Determine the (X, Y) coordinate at the center of the cell enclosing the given text.  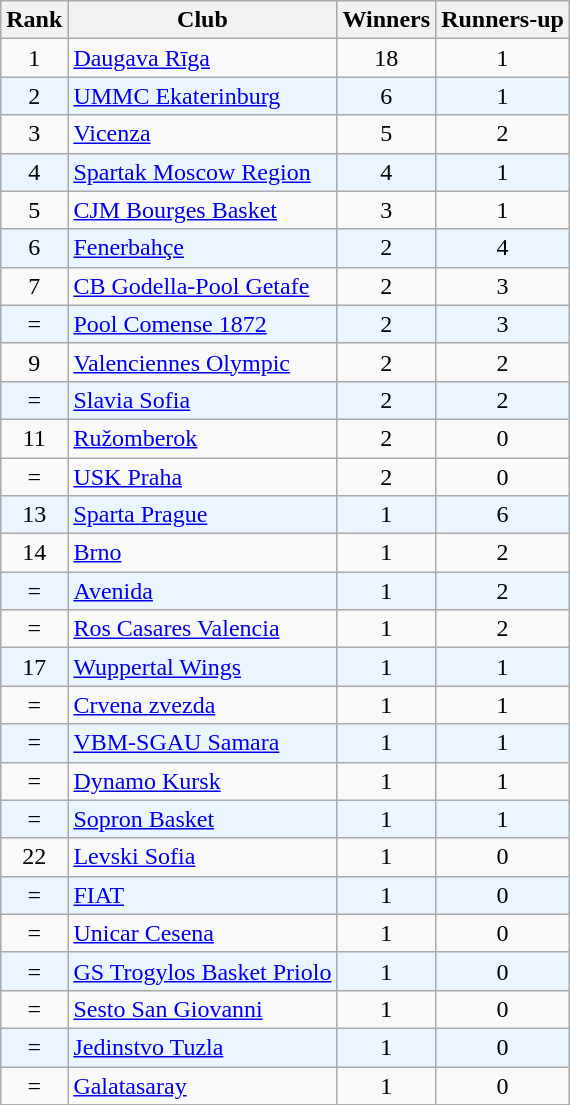
Levski Sofia (202, 857)
Galatasaray (202, 1085)
18 (386, 58)
Ružomberok (202, 438)
Brno (202, 553)
Pool Comense 1872 (202, 324)
14 (34, 553)
CJM Bourges Basket (202, 210)
7 (34, 286)
Winners (386, 20)
FIAT (202, 895)
Spartak Moscow Region (202, 172)
CB Godella-Pool Getafe (202, 286)
USK Praha (202, 477)
17 (34, 667)
Fenerbahçe (202, 248)
Slavia Sofia (202, 400)
Ros Casares Valencia (202, 629)
9 (34, 362)
Valenciennes Olympic (202, 362)
Club (202, 20)
Rank (34, 20)
Wuppertal Wings (202, 667)
Runners-up (503, 20)
Jedinstvo Tuzla (202, 1047)
13 (34, 515)
Vicenza (202, 134)
Unicar Cesena (202, 933)
UMMC Ekaterinburg (202, 96)
Sesto San Giovanni (202, 1009)
GS Trogylos Basket Priolo (202, 971)
Sopron Basket (202, 819)
Crvena zvezda (202, 705)
Avenida (202, 591)
Dynamo Kursk (202, 781)
VBM-SGAU Samara (202, 743)
Sparta Prague (202, 515)
Daugava Rīga (202, 58)
11 (34, 438)
22 (34, 857)
